For the text-containing cell, return its midpoint in (x, y) coordinate format. 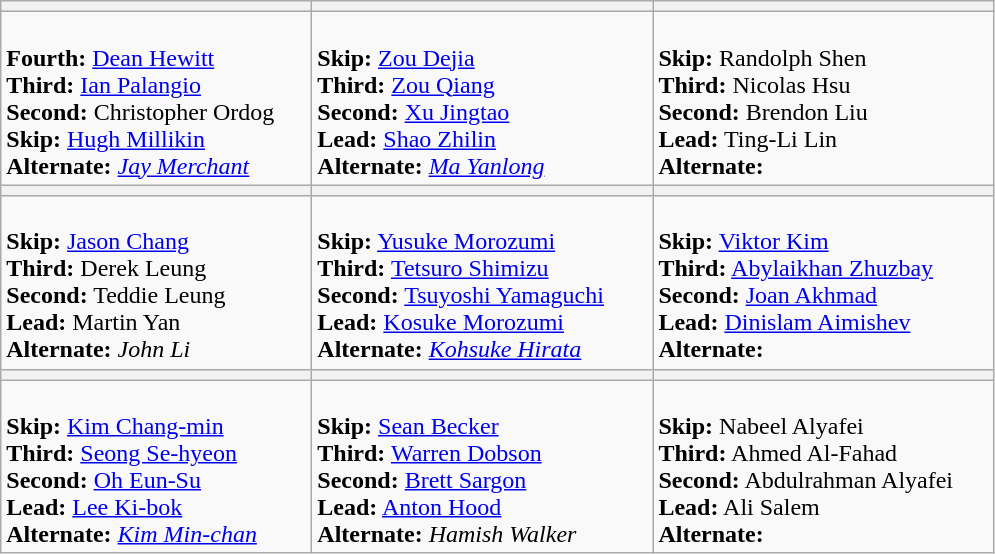
Skip: Jason Chang Third: Derek Leung Second: Teddie Leung Lead: Martin Yan Alternate: John Li (156, 282)
Skip: Zou Dejia Third: Zou Qiang Second: Xu Jingtao Lead: Shao Zhilin Alternate: Ma Yanlong (482, 98)
Fourth: Dean Hewitt Third: Ian Palangio Second: Christopher Ordog Skip: Hugh Millikin Alternate: Jay Merchant (156, 98)
Skip: Viktor Kim Third: Abylaikhan Zhuzbay Second: Joan Akhmad Lead: Dinislam Aimishev Alternate: (824, 282)
Skip: Yusuke Morozumi Third: Tetsuro Shimizu Second: Tsuyoshi Yamaguchi Lead: Kosuke Morozumi Alternate: Kohsuke Hirata (482, 282)
Skip: Sean Becker Third: Warren Dobson Second: Brett Sargon Lead: Anton Hood Alternate: Hamish Walker (482, 466)
Skip: Kim Chang-min Third: Seong Se-hyeon Second: Oh Eun-Su Lead: Lee Ki-bok Alternate: Kim Min-chan (156, 466)
Skip: Randolph Shen Third: Nicolas Hsu Second: Brendon Liu Lead: Ting-Li Lin Alternate: (824, 98)
Skip: Nabeel Alyafei Third: Ahmed Al-Fahad Second: Abdulrahman Alyafei Lead: Ali Salem Alternate: (824, 466)
